Locate the cell with the specified text and output its [X, Y] center coordinate. 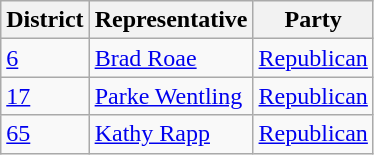
Representative [171, 20]
6 [45, 58]
Party [313, 20]
Parke Wentling [171, 96]
17 [45, 96]
Kathy Rapp [171, 134]
Brad Roae [171, 58]
District [45, 20]
65 [45, 134]
